For the text-containing cell, return its midpoint in (x, y) coordinate format. 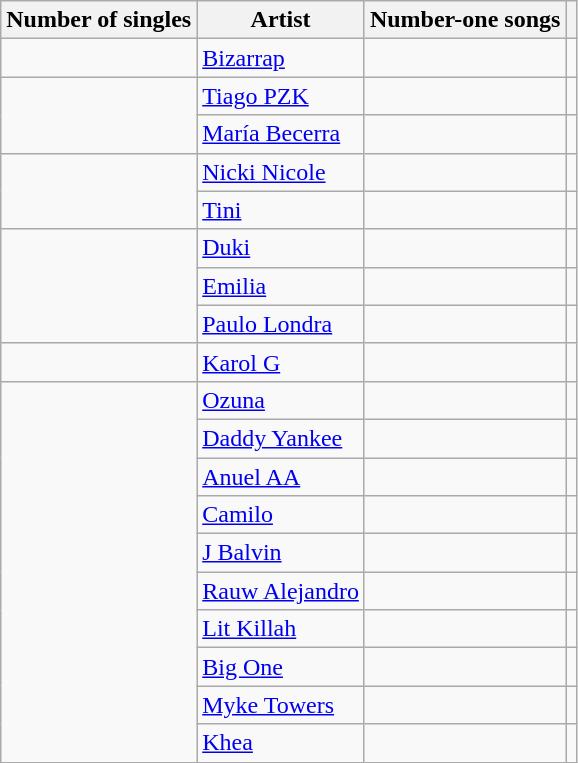
Karol G (281, 362)
Big One (281, 667)
María Becerra (281, 134)
Number-one songs (465, 20)
Camilo (281, 515)
Tini (281, 210)
Duki (281, 248)
Ozuna (281, 400)
Paulo Londra (281, 324)
Daddy Yankee (281, 438)
Bizarrap (281, 58)
Myke Towers (281, 705)
Tiago PZK (281, 96)
Emilia (281, 286)
Rauw Alejandro (281, 591)
Anuel AA (281, 477)
Number of singles (99, 20)
Nicki Nicole (281, 172)
Khea (281, 743)
J Balvin (281, 553)
Artist (281, 20)
Lit Killah (281, 629)
